For the text-containing cell, return its midpoint in [X, Y] coordinate format. 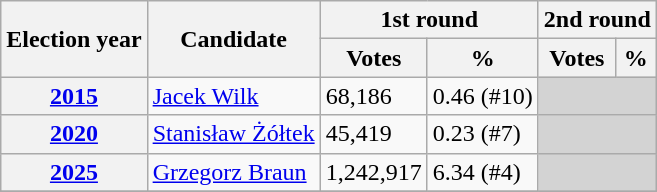
2015 [74, 96]
Candidate [234, 39]
Grzegorz Braun [234, 172]
68,186 [374, 96]
0.23 (#7) [482, 134]
2nd round [597, 20]
45,419 [374, 134]
1,242,917 [374, 172]
1st round [429, 20]
Jacek Wilk [234, 96]
Stanisław Żółtek [234, 134]
Election year [74, 39]
2025 [74, 172]
2020 [74, 134]
6.34 (#4) [482, 172]
0.46 (#10) [482, 96]
